Capture the cell that displays the provided text and extract its (X, Y) central coordinate. 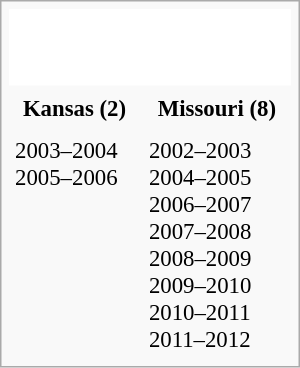
Missouri (8) (217, 108)
2002–20032004–20052006–20072007–20082008–20092009–20102010–20112011–2012 (217, 245)
2003–20042005–2006 (74, 245)
Kansas (2) (74, 108)
